Determine the [x, y] coordinate at the center of the cell enclosing the given text.  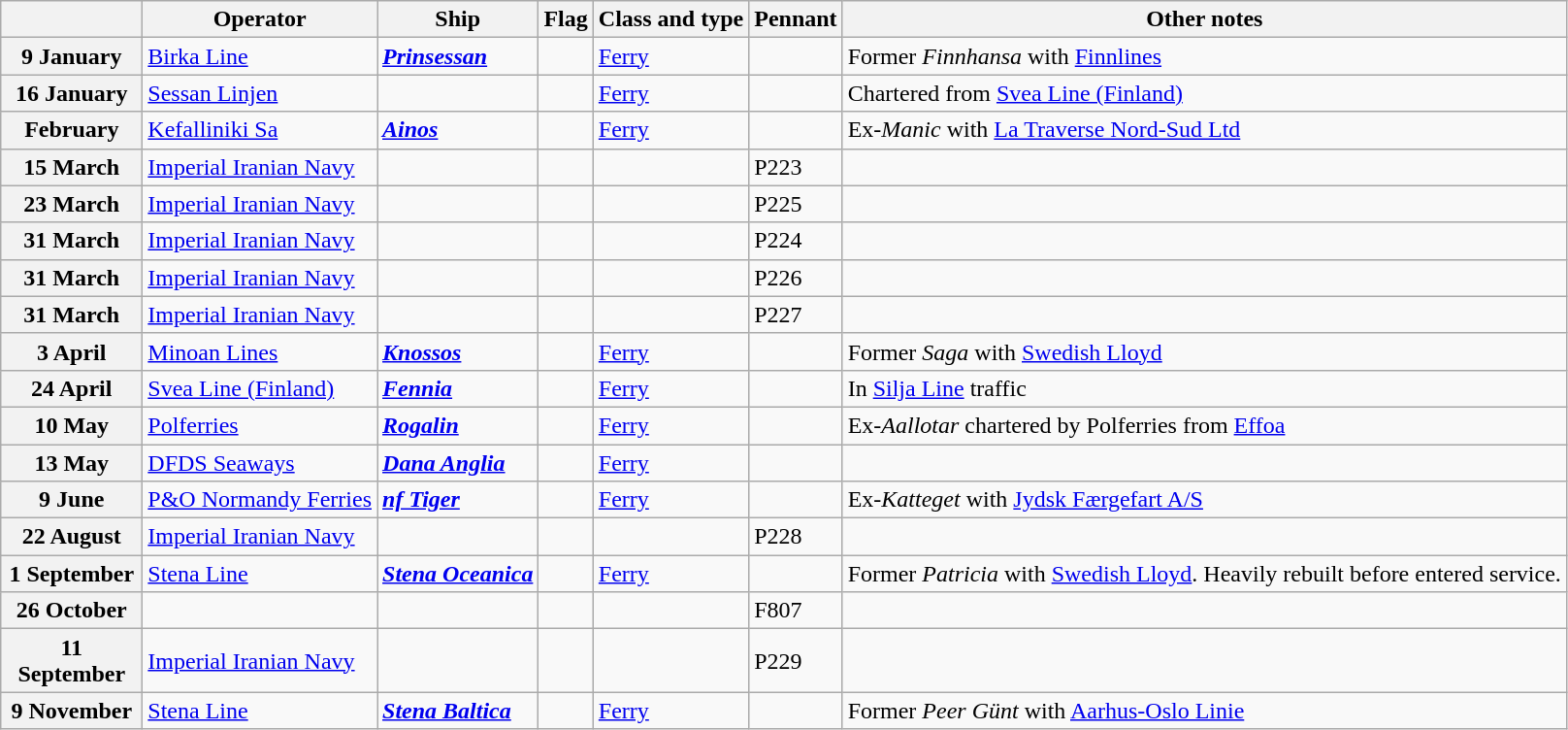
3 April [72, 351]
23 March [72, 204]
P&O Normandy Ferries [260, 500]
Kefalliniki Sa [260, 130]
Sessan Linjen [260, 93]
Ex-Aallotar chartered by Polferries from Effoa [1204, 425]
Former Peer Günt with Aarhus-Oslo Linie [1204, 711]
P226 [796, 278]
22 August [72, 537]
Former Finnhansa with Finnlines [1204, 56]
Minoan Lines [260, 351]
Birka Line [260, 56]
Ainos [458, 130]
10 May [72, 425]
nf Tiger [458, 500]
Operator [260, 19]
Stena Oceanica [458, 574]
Fennia [458, 388]
16 January [72, 93]
Ship [458, 19]
24 April [72, 388]
Prinsessan [458, 56]
Pennant [796, 19]
Former Patricia with Swedish Lloyd. Heavily rebuilt before entered service. [1204, 574]
Dana Anglia [458, 463]
P228 [796, 537]
DFDS Seaways [260, 463]
Ex-Manic with La Traverse Nord-Sud Ltd [1204, 130]
9 January [72, 56]
P223 [796, 167]
In Silja Line traffic [1204, 388]
P229 [796, 660]
F807 [796, 611]
P227 [796, 315]
Knossos [458, 351]
9 November [72, 711]
11 September [72, 660]
9 June [72, 500]
Polferries [260, 425]
13 May [72, 463]
Class and type [670, 19]
Chartered from Svea Line (Finland) [1204, 93]
Flag [566, 19]
Other notes [1204, 19]
Ex-Katteget with Jydsk Færgefart A/S [1204, 500]
Svea Line (Finland) [260, 388]
1 September [72, 574]
15 March [72, 167]
Former Saga with Swedish Lloyd [1204, 351]
February [72, 130]
26 October [72, 611]
P225 [796, 204]
P224 [796, 241]
Rogalin [458, 425]
Stena Baltica [458, 711]
